Identify which cell holds the provided text, then report its (x, y) central coordinate. 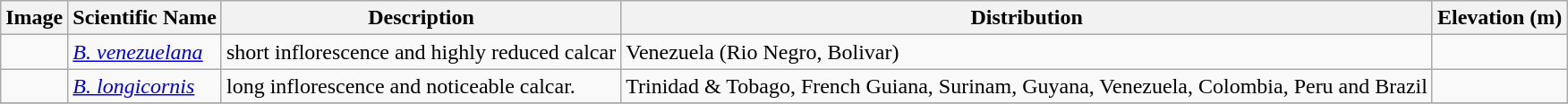
short inflorescence and highly reduced calcar (421, 52)
Description (421, 18)
B. longicornis (145, 86)
long inflorescence and noticeable calcar. (421, 86)
Venezuela (Rio Negro, Bolivar) (1027, 52)
Image (34, 18)
Elevation (m) (1499, 18)
Scientific Name (145, 18)
Trinidad & Tobago, French Guiana, Surinam, Guyana, Venezuela, Colombia, Peru and Brazil (1027, 86)
B. venezuelana (145, 52)
Distribution (1027, 18)
